For the text-containing cell, return its midpoint in (X, Y) coordinate format. 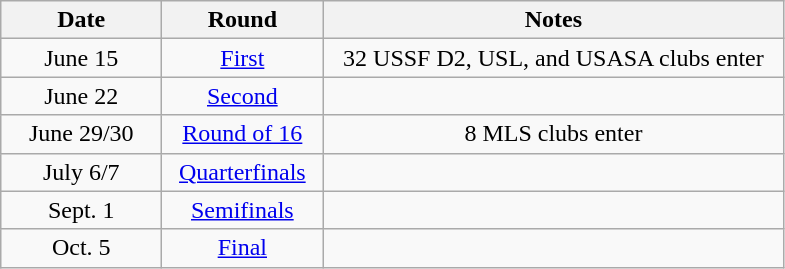
Sept. 1 (82, 210)
Second (242, 96)
Oct. 5 (82, 248)
June 15 (82, 58)
Date (82, 20)
June 29/30 (82, 134)
Round (242, 20)
July 6/7 (82, 172)
Quarterfinals (242, 172)
June 22 (82, 96)
First (242, 58)
Round of 16 (242, 134)
Semifinals (242, 210)
Notes (554, 20)
Final (242, 248)
8 MLS clubs enter (554, 134)
32 USSF D2, USL, and USASA clubs enter (554, 58)
